Scan for the cell matching the given text and deliver its [x, y] coordinate at center. 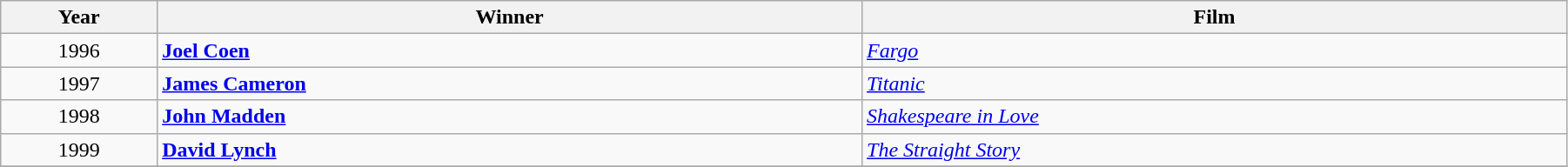
The Straight Story [1215, 150]
John Madden [510, 117]
Film [1215, 17]
1998 [79, 117]
1999 [79, 150]
Fargo [1215, 50]
Joel Coen [510, 50]
Winner [510, 17]
James Cameron [510, 83]
Year [79, 17]
1997 [79, 83]
Shakespeare in Love [1215, 117]
David Lynch [510, 150]
Titanic [1215, 83]
1996 [79, 50]
